Capture the cell that displays the provided text and extract its [X, Y] central coordinate. 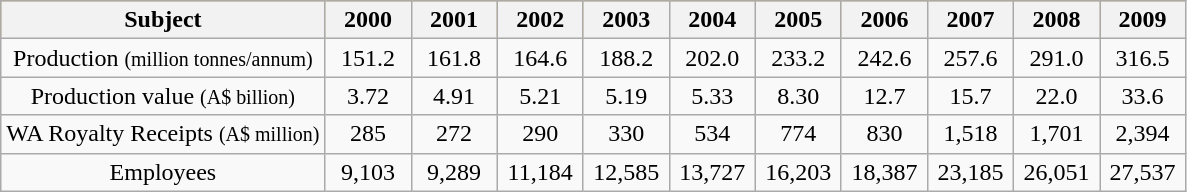
188.2 [626, 58]
27,537 [1143, 172]
WA Royalty Receipts (A$ million) [163, 134]
291.0 [1056, 58]
22.0 [1056, 96]
2003 [626, 20]
11,184 [540, 172]
2009 [1143, 20]
1,518 [970, 134]
202.0 [712, 58]
Production value (A$ billion) [163, 96]
2000 [368, 20]
1,701 [1056, 134]
257.6 [970, 58]
2007 [970, 20]
8.30 [798, 96]
2006 [884, 20]
290 [540, 134]
5.33 [712, 96]
26,051 [1056, 172]
12.7 [884, 96]
16,203 [798, 172]
242.6 [884, 58]
151.2 [368, 58]
534 [712, 134]
233.2 [798, 58]
Production (million tonnes/annum) [163, 58]
Subject [163, 20]
316.5 [1143, 58]
285 [368, 134]
15.7 [970, 96]
2,394 [1143, 134]
3.72 [368, 96]
2002 [540, 20]
330 [626, 134]
830 [884, 134]
9,289 [454, 172]
272 [454, 134]
5.19 [626, 96]
23,185 [970, 172]
33.6 [1143, 96]
2001 [454, 20]
2004 [712, 20]
2005 [798, 20]
13,727 [712, 172]
4.91 [454, 96]
12,585 [626, 172]
5.21 [540, 96]
161.8 [454, 58]
164.6 [540, 58]
774 [798, 134]
9,103 [368, 172]
18,387 [884, 172]
Employees [163, 172]
2008 [1056, 20]
